For the text-containing cell, return its midpoint in [X, Y] coordinate format. 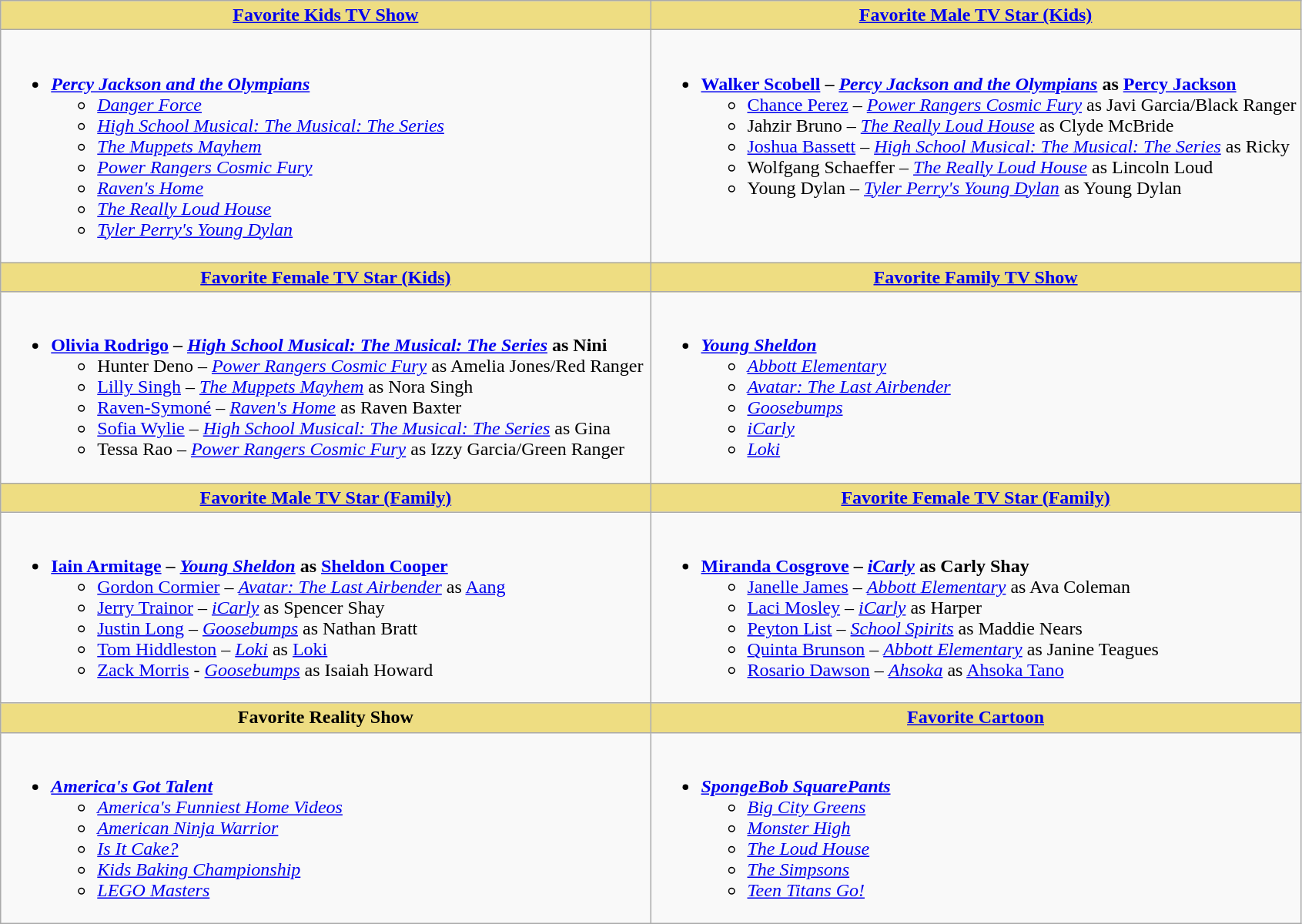
Favorite Cartoon [976, 718]
Young SheldonAbbott ElementaryAvatar: The Last AirbenderGoosebumpsiCarlyLoki [976, 387]
Favorite Family TV Show [976, 277]
Favorite Reality Show [326, 718]
Favorite Male TV Star (Family) [326, 497]
America's Got TalentAmerica's Funniest Home VideosAmerican Ninja WarriorIs It Cake?Kids Baking ChampionshipLEGO Masters [326, 828]
Favorite Kids TV Show [326, 15]
Favorite Male TV Star (Kids) [976, 15]
SpongeBob SquarePantsBig City GreensMonster HighThe Loud HouseThe SimpsonsTeen Titans Go! [976, 828]
Favorite Female TV Star (Family) [976, 497]
Favorite Female TV Star (Kids) [326, 277]
